Find where the given text appears and provide that cell's center as [x, y] coordinate. 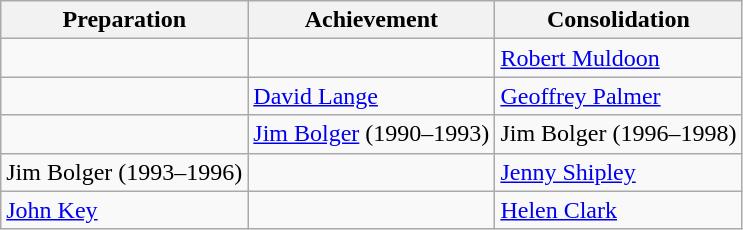
Geoffrey Palmer [618, 96]
Jim Bolger (1996–1998) [618, 134]
Jenny Shipley [618, 172]
Preparation [124, 20]
David Lange [372, 96]
Jim Bolger (1990–1993) [372, 134]
Helen Clark [618, 210]
Jim Bolger (1993–1996) [124, 172]
Robert Muldoon [618, 58]
Achievement [372, 20]
John Key [124, 210]
Consolidation [618, 20]
